Identify which cell holds the provided text, then report its [X, Y] central coordinate. 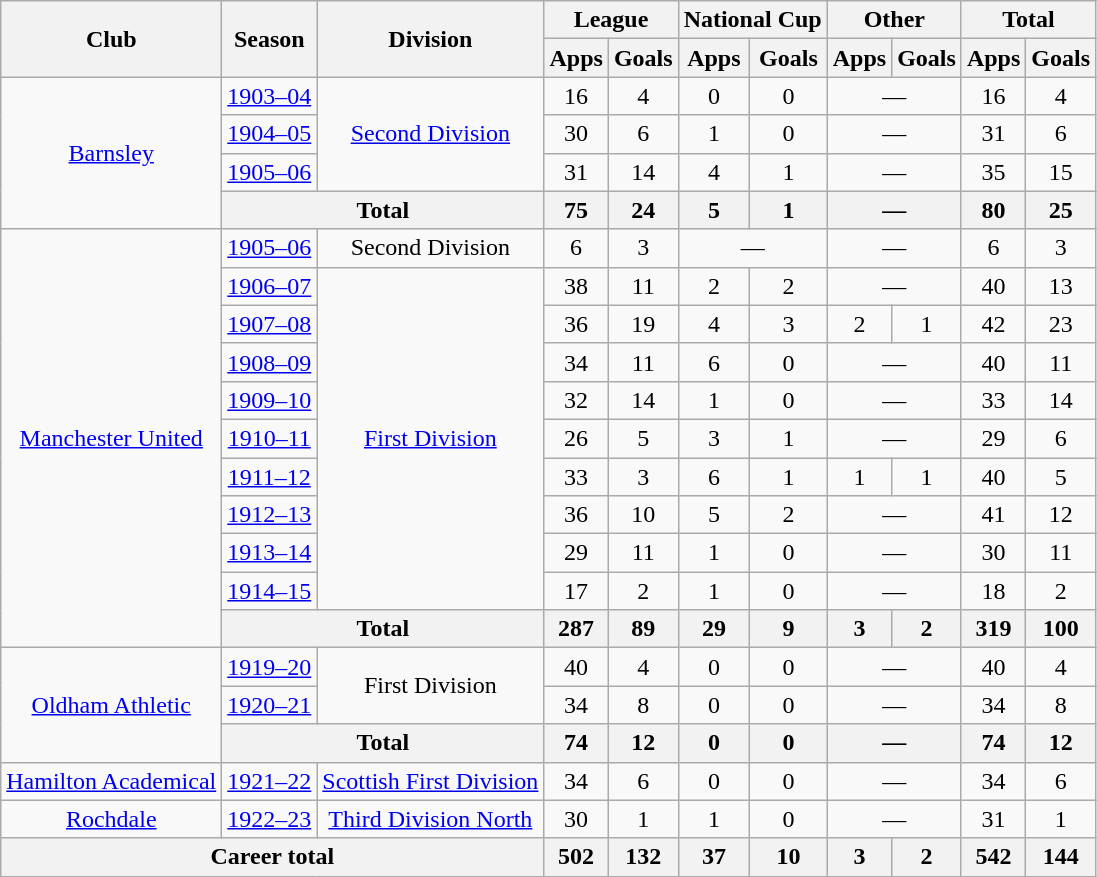
Manchester United [112, 438]
Oldham Athletic [112, 705]
Third Division North [430, 819]
National Cup [752, 20]
100 [1061, 629]
24 [643, 210]
1903–04 [270, 96]
1907–08 [270, 324]
1921–22 [270, 781]
542 [993, 857]
38 [576, 286]
1920–21 [270, 705]
319 [993, 629]
1904–05 [270, 134]
23 [1061, 324]
1911–12 [270, 477]
37 [714, 857]
1910–11 [270, 438]
Other [894, 20]
9 [789, 629]
144 [1061, 857]
1908–09 [270, 362]
Career total [272, 857]
75 [576, 210]
Division [430, 39]
19 [643, 324]
287 [576, 629]
35 [993, 172]
Barnsley [112, 153]
18 [993, 591]
13 [1061, 286]
80 [993, 210]
Scottish First Division [430, 781]
502 [576, 857]
1909–10 [270, 400]
42 [993, 324]
15 [1061, 172]
Club [112, 39]
89 [643, 629]
1906–07 [270, 286]
17 [576, 591]
41 [993, 515]
Season [270, 39]
1922–23 [270, 819]
32 [576, 400]
1913–14 [270, 553]
Hamilton Academical [112, 781]
1914–15 [270, 591]
League [611, 20]
1912–13 [270, 515]
132 [643, 857]
26 [576, 438]
25 [1061, 210]
Rochdale [112, 819]
1919–20 [270, 667]
